Locate the cell with the specified text and output its (x, y) center coordinate. 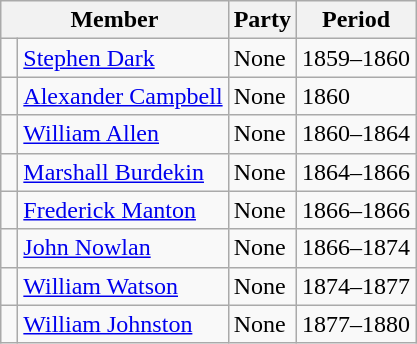
1860 (356, 96)
1864–1866 (356, 172)
1860–1864 (356, 134)
John Nowlan (123, 248)
William Allen (123, 134)
1866–1874 (356, 248)
Stephen Dark (123, 58)
1877–1880 (356, 324)
Period (356, 20)
Party (262, 20)
1859–1860 (356, 58)
1874–1877 (356, 286)
Frederick Manton (123, 210)
Alexander Campbell (123, 96)
Member (114, 20)
Marshall Burdekin (123, 172)
1866–1866 (356, 210)
William Watson (123, 286)
William Johnston (123, 324)
